Detect which cell encompasses the target text, then output its [x, y] center coordinate. 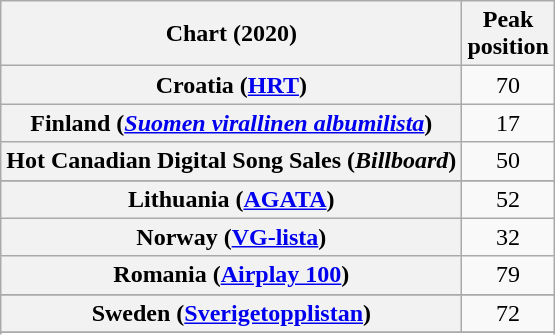
Sweden (Sverigetopplistan) [232, 313]
Finland (Suomen virallinen albumilista) [232, 123]
Peakposition [508, 34]
Romania (Airplay 100) [232, 275]
17 [508, 123]
Chart (2020) [232, 34]
Lithuania (AGATA) [232, 199]
50 [508, 161]
72 [508, 313]
79 [508, 275]
Hot Canadian Digital Song Sales (Billboard) [232, 161]
70 [508, 85]
Croatia (HRT) [232, 85]
Norway (VG-lista) [232, 237]
32 [508, 237]
52 [508, 199]
